Find where the given text appears and provide that cell's center as [x, y] coordinate. 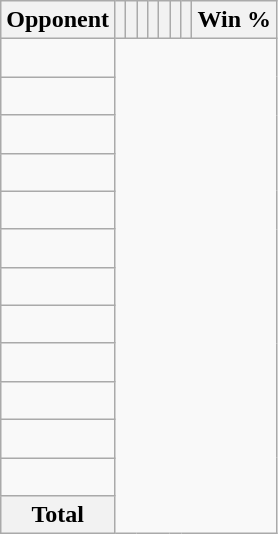
Opponent [58, 20]
Total [58, 515]
Win % [234, 20]
